Extract the [x, y] coordinate from the center of the cell holding the provided text.  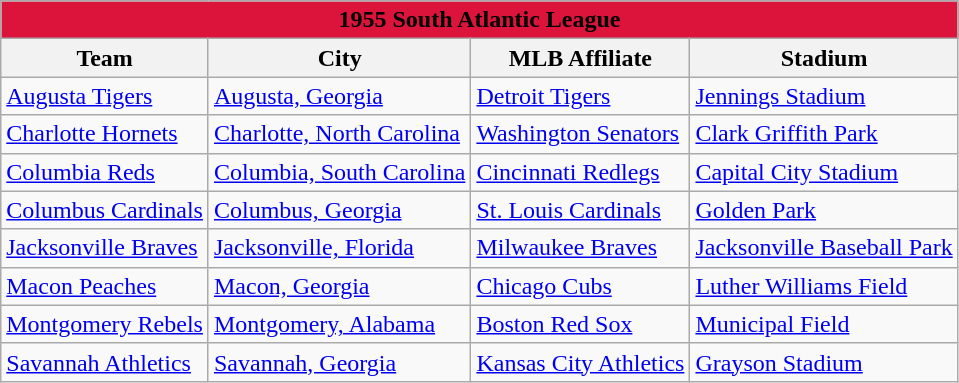
Columbus, Georgia [339, 210]
Stadium [824, 58]
Washington Senators [580, 134]
Grayson Stadium [824, 362]
Jacksonville Braves [105, 248]
Macon Peaches [105, 286]
Team [105, 58]
Luther Williams Field [824, 286]
Augusta, Georgia [339, 96]
Chicago Cubs [580, 286]
Savannah, Georgia [339, 362]
Augusta Tigers [105, 96]
Detroit Tigers [580, 96]
Municipal Field [824, 324]
Clark Griffith Park [824, 134]
Jacksonville Baseball Park [824, 248]
1955 South Atlantic League [480, 20]
Savannah Athletics [105, 362]
Jacksonville, Florida [339, 248]
MLB Affiliate [580, 58]
Boston Red Sox [580, 324]
Montgomery, Alabama [339, 324]
Jennings Stadium [824, 96]
Columbia, South Carolina [339, 172]
Cincinnati Redlegs [580, 172]
Montgomery Rebels [105, 324]
Milwaukee Braves [580, 248]
Golden Park [824, 210]
Capital City Stadium [824, 172]
St. Louis Cardinals [580, 210]
Macon, Georgia [339, 286]
Kansas City Athletics [580, 362]
Columbia Reds [105, 172]
Columbus Cardinals [105, 210]
City [339, 58]
Charlotte, North Carolina [339, 134]
Charlotte Hornets [105, 134]
